Determine the (x, y) coordinate at the center of the cell enclosing the given text.  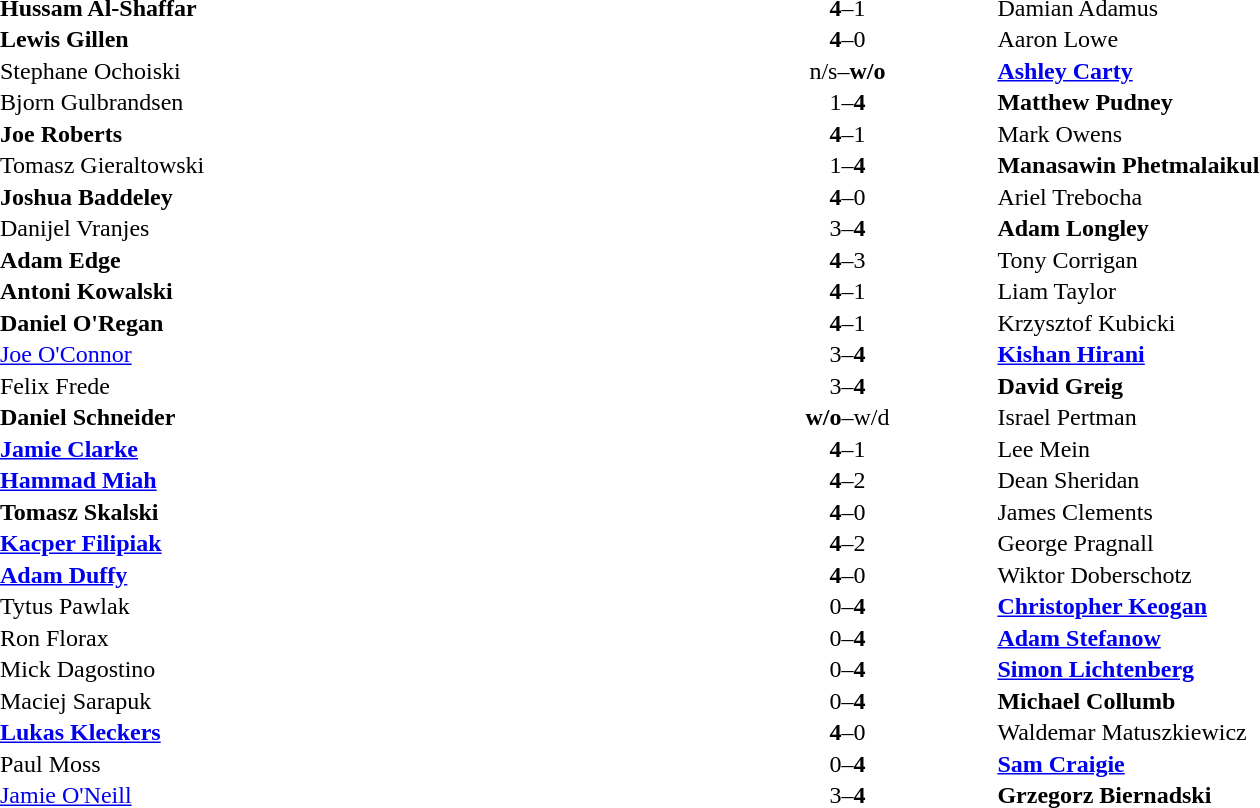
4–3 (847, 260)
n/s–w/o (847, 71)
w/o–w/d (847, 417)
